Search for the cell housing the specified text and yield its (x, y) center coordinate. 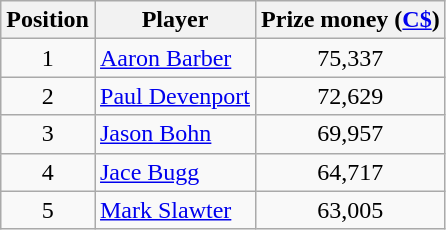
Position (48, 20)
Paul Devenport (174, 96)
Jason Bohn (174, 134)
69,957 (351, 134)
1 (48, 58)
Mark Slawter (174, 210)
72,629 (351, 96)
Jace Bugg (174, 172)
4 (48, 172)
75,337 (351, 58)
2 (48, 96)
Player (174, 20)
5 (48, 210)
Prize money (C$) (351, 20)
3 (48, 134)
63,005 (351, 210)
64,717 (351, 172)
Aaron Barber (174, 58)
